Capture the cell that displays the provided text and extract its [x, y] central coordinate. 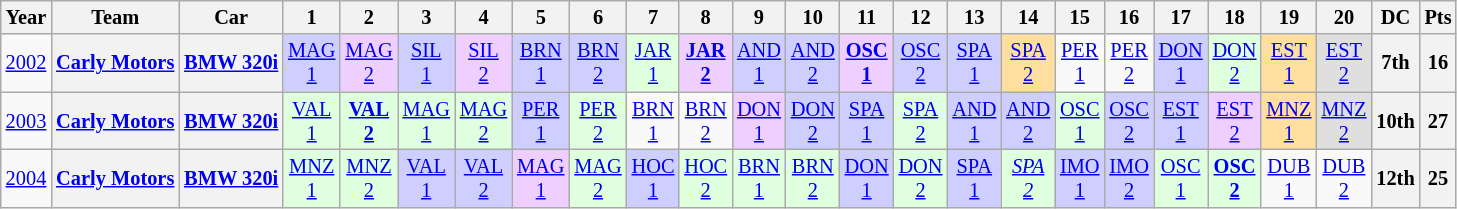
12 [921, 17]
10th [1395, 121]
Car [231, 17]
17 [1181, 17]
SIL2 [484, 63]
IMO1 [1080, 178]
JAR2 [706, 63]
12th [1395, 178]
11 [867, 17]
Team [115, 17]
7th [1395, 63]
IMO2 [1128, 178]
6 [598, 17]
20 [1344, 17]
18 [1235, 17]
2 [368, 17]
1 [312, 17]
25 [1438, 178]
8 [706, 17]
27 [1438, 121]
HOC1 [654, 178]
14 [1028, 17]
SIL1 [426, 63]
15 [1080, 17]
Pts [1438, 17]
5 [540, 17]
9 [759, 17]
7 [654, 17]
HOC2 [706, 178]
DC [1395, 17]
JAR1 [654, 63]
4 [484, 17]
DUB2 [1344, 178]
Year [26, 17]
DUB1 [1288, 178]
3 [426, 17]
2002 [26, 63]
2004 [26, 178]
19 [1288, 17]
2003 [26, 121]
10 [813, 17]
13 [974, 17]
